Determine the (X, Y) coordinate at the center of the cell enclosing the given text.  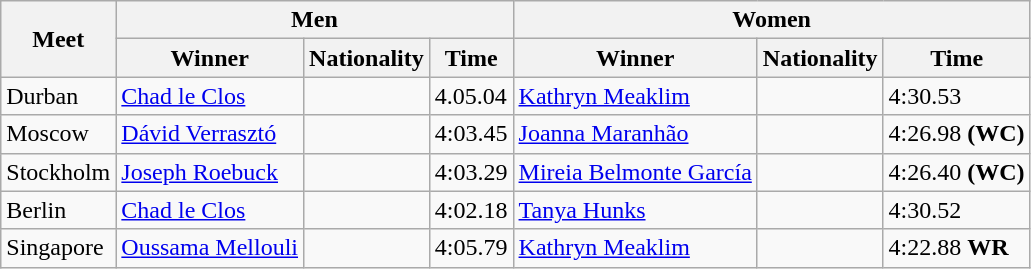
Durban (58, 96)
4:03.45 (471, 134)
Dávid Verrasztó (210, 134)
4:22.88 WR (956, 248)
4:03.29 (471, 172)
Berlin (58, 210)
Stockholm (58, 172)
4:26.40 (WC) (956, 172)
4:02.18 (471, 210)
Tanya Hunks (635, 210)
4:30.52 (956, 210)
4:26.98 (WC) (956, 134)
Women (772, 20)
4:05.79 (471, 248)
Singapore (58, 248)
Men (314, 20)
Joseph Roebuck (210, 172)
4:30.53 (956, 96)
Moscow (58, 134)
4.05.04 (471, 96)
Meet (58, 39)
Oussama Mellouli (210, 248)
Joanna Maranhão (635, 134)
Mireia Belmonte García (635, 172)
